Locate the cell with the specified text and output its (x, y) center coordinate. 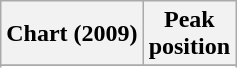
Chart (2009) (72, 34)
Peak position (189, 34)
